Output the [X, Y] coordinate of the center of the cell containing the given text.  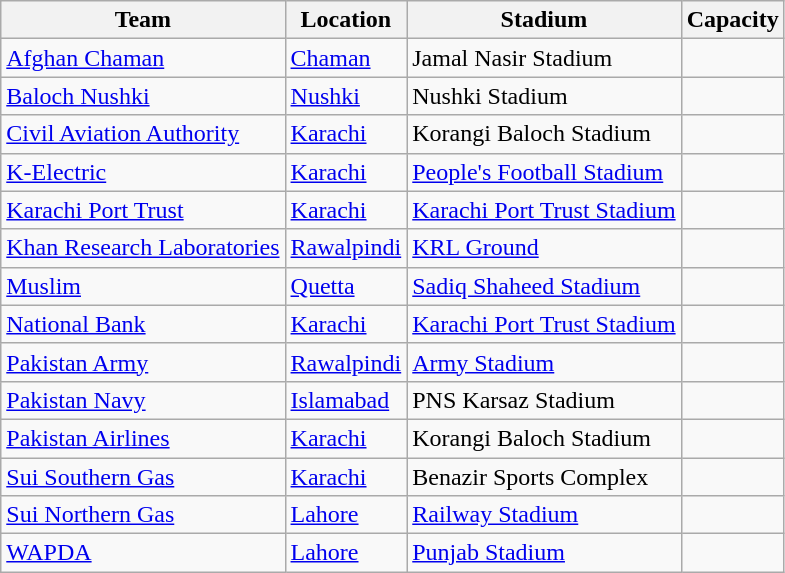
Pakistan Army [143, 362]
Sui Northern Gas [143, 515]
Location [346, 20]
Team [143, 20]
Muslim [143, 286]
Railway Stadium [544, 515]
PNS Karsaz Stadium [544, 400]
Nushki [346, 96]
Khan Research Laboratories [143, 248]
Pakistan Navy [143, 400]
Karachi Port Trust [143, 210]
Sui Southern Gas [143, 477]
Pakistan Airlines [143, 438]
Nushki Stadium [544, 96]
Sadiq Shaheed Stadium [544, 286]
Army Stadium [544, 362]
Benazir Sports Complex [544, 477]
K-Electric [143, 172]
Chaman [346, 58]
Jamal Nasir Stadium [544, 58]
Civil Aviation Authority [143, 134]
Punjab Stadium [544, 553]
Afghan Chaman [143, 58]
People's Football Stadium [544, 172]
National Bank [143, 324]
WAPDA [143, 553]
KRL Ground [544, 248]
Islamabad [346, 400]
Baloch Nushki [143, 96]
Capacity [732, 20]
Quetta [346, 286]
Stadium [544, 20]
